Return (x, y) of the center of cell containing provided text 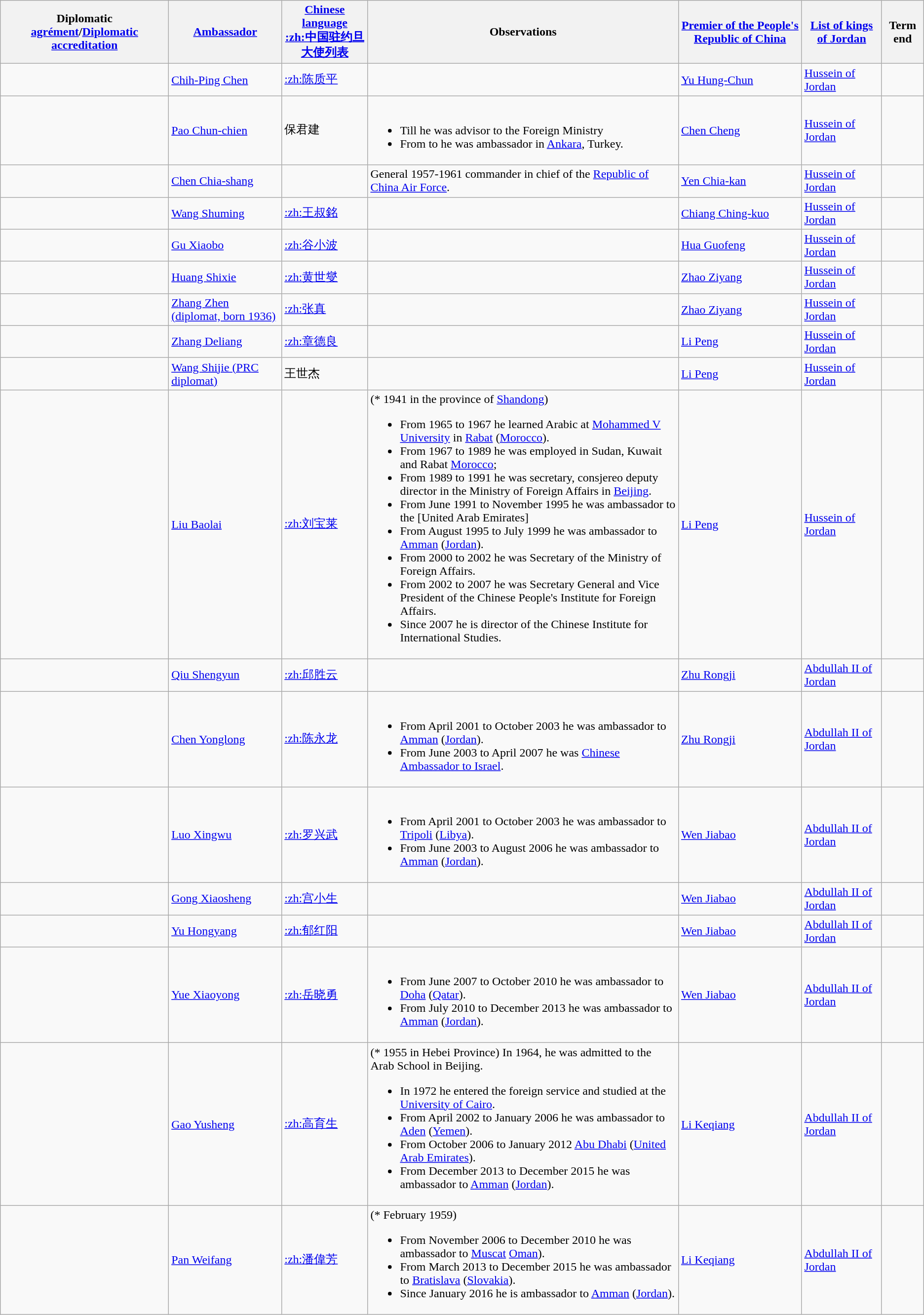
Yen Chia-kan (740, 181)
Zhang Zhen (diplomat, born 1936) (225, 309)
From April 2001 to October 2003 he was ambassador to Amman (Jordan).From June 2003 to April 2007 he was Chinese Ambassador to Israel. (523, 739)
Premier of the People's Republic of China (740, 32)
:zh:郁红阳 (325, 931)
:zh:罗兴武 (325, 835)
Gao Yusheng (225, 1124)
:zh:陈永龙 (325, 739)
List of kings of Jordan (842, 32)
Wang Shuming (225, 213)
Ambassador (225, 32)
Huang Shixie (225, 278)
Term end (902, 32)
Zhang Deliang (225, 342)
Hua Guofeng (740, 245)
:zh:张真 (325, 309)
Chinese language:zh:中国驻约旦大使列表 (325, 32)
:zh:陈质平 (325, 80)
Pao Chun-chien (225, 130)
:zh:黄世燮 (325, 278)
:zh:高育生 (325, 1124)
Pan Weifang (225, 1260)
Chen Cheng (740, 130)
From April 2001 to October 2003 he was ambassador to Tripoli (Libya).From June 2003 to August 2006 he was ambassador to Amman (Jordan). (523, 835)
Yu Hongyang (225, 931)
王世杰 (325, 373)
:zh:邱胜云 (325, 675)
Observations (523, 32)
Luo Xingwu (225, 835)
:zh:宫小生 (325, 899)
Gong Xiaosheng (225, 899)
General 1957-1961 commander in chief of the Republic of China Air Force. (523, 181)
保君建 (325, 130)
:zh:章德良 (325, 342)
Chen Chia-shang (225, 181)
:zh:潘偉芳 (325, 1260)
Diplomatic agrément/Diplomatic accreditation (85, 32)
Till he was advisor to the Foreign MinistryFrom to he was ambassador in Ankara, Turkey. (523, 130)
From June 2007 to October 2010 he was ambassador to Doha (Qatar).From July 2010 to December 2013 he was ambassador to Amman (Jordan). (523, 995)
Yu Hung-Chun (740, 80)
Chen Yonglong (225, 739)
Liu Baolai (225, 524)
Qiu Shengyun (225, 675)
:zh:谷小波 (325, 245)
:zh:刘宝莱 (325, 524)
:zh:岳晓勇 (325, 995)
:zh:王叔銘 (325, 213)
Chiang Ching-kuo (740, 213)
Chih-Ping Chen (225, 80)
Wang Shijie (PRC diplomat) (225, 373)
Yue Xiaoyong (225, 995)
Gu Xiaobo (225, 245)
